Capture the cell that displays the provided text and extract its [x, y] central coordinate. 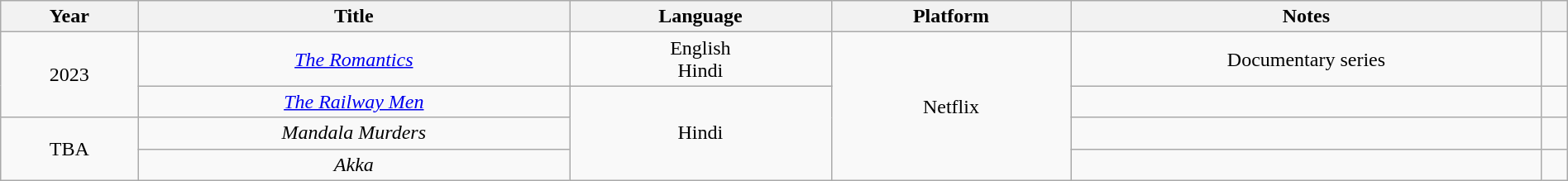
Title [354, 17]
The Romantics [354, 60]
Akka [354, 164]
Hindi [700, 133]
The Railway Men [354, 102]
TBA [69, 149]
Documentary series [1307, 60]
Platform [951, 17]
Language [700, 17]
EnglishHindi [700, 60]
Year [69, 17]
2023 [69, 74]
Mandala Murders [354, 133]
Netflix [951, 106]
Notes [1307, 17]
